Search for the cell housing the specified text and yield its (x, y) center coordinate. 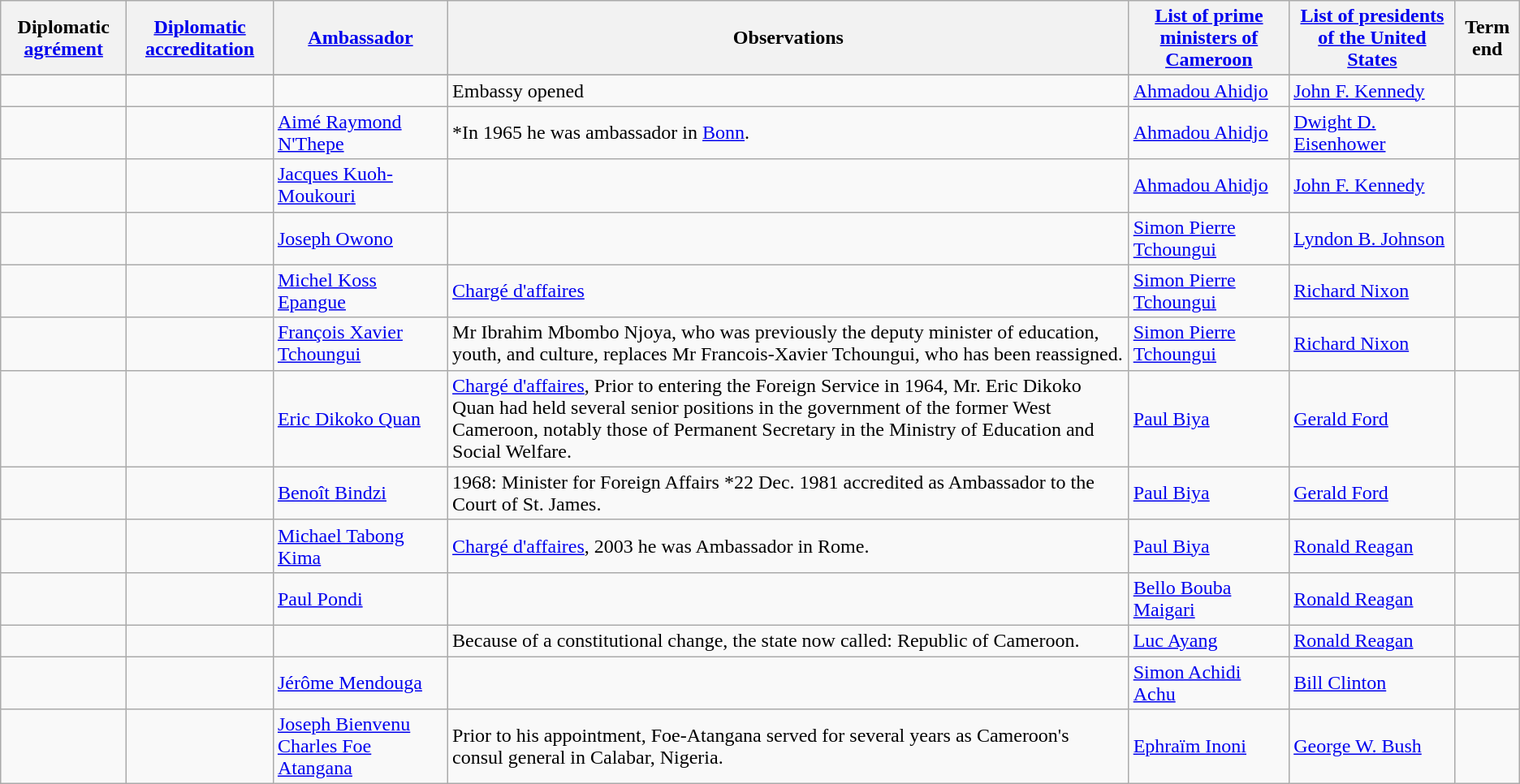
George W. Bush (1372, 747)
Benoît Bindzi (361, 493)
Ambassador (361, 38)
Diplomatic accreditation (200, 38)
Observations (789, 38)
François Xavier Tchoungui (361, 344)
Luc Ayang (1208, 640)
Aimé Raymond N'Thepe (361, 133)
Michael Tabong Kima (361, 545)
Prior to his appointment, Foe-Atangana served for several years as Cameroon's consul general in Calabar, Nigeria. (789, 747)
Jacques Kuoh-Moukouri (361, 185)
Chargé d'affaires (789, 291)
Simon Achidi Achu (1208, 682)
Diplomatic agrément (63, 38)
Lyndon B. Johnson (1372, 239)
Dwight D. Eisenhower (1372, 133)
1968: Minister for Foreign Affairs *22 Dec. 1981 accredited as Ambassador to the Court of St. James. (789, 493)
Chargé d'affaires, 2003 he was Ambassador in Rome. (789, 545)
Because of a constitutional change, the state now called: Republic of Cameroon. (789, 640)
Paul Pondi (361, 599)
Eric Dikoko Quan (361, 419)
Jérôme Mendouga (361, 682)
Michel Koss Epangue (361, 291)
Joseph Bienvenu Charles Foe Atangana (361, 747)
List of prime ministers of Cameroon (1208, 38)
Bello Bouba Maigari (1208, 599)
List of presidents of the United States (1372, 38)
Bill Clinton (1372, 682)
Embassy opened (789, 91)
*In 1965 he was ambassador in Bonn. (789, 133)
Ephraïm Inoni (1208, 747)
Joseph Owono (361, 239)
Term end (1488, 38)
